Provide the [x, y] coordinate of the cell's center where the given text is located.  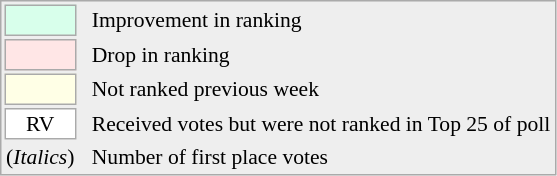
Improvement in ranking [320, 20]
Drop in ranking [320, 55]
RV [40, 124]
Number of first place votes [320, 156]
(Italics) [40, 156]
Received votes but were not ranked in Top 25 of poll [320, 124]
Not ranked previous week [320, 90]
